Search for the cell housing the specified text and yield its [x, y] center coordinate. 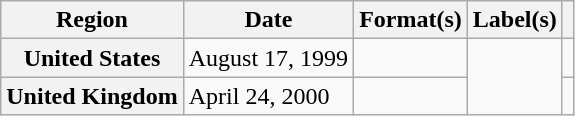
United States [92, 58]
August 17, 1999 [268, 58]
Format(s) [411, 20]
Label(s) [514, 20]
United Kingdom [92, 96]
April 24, 2000 [268, 96]
Region [92, 20]
Date [268, 20]
